Extract the (X, Y) coordinate from the center of the cell holding the provided text.  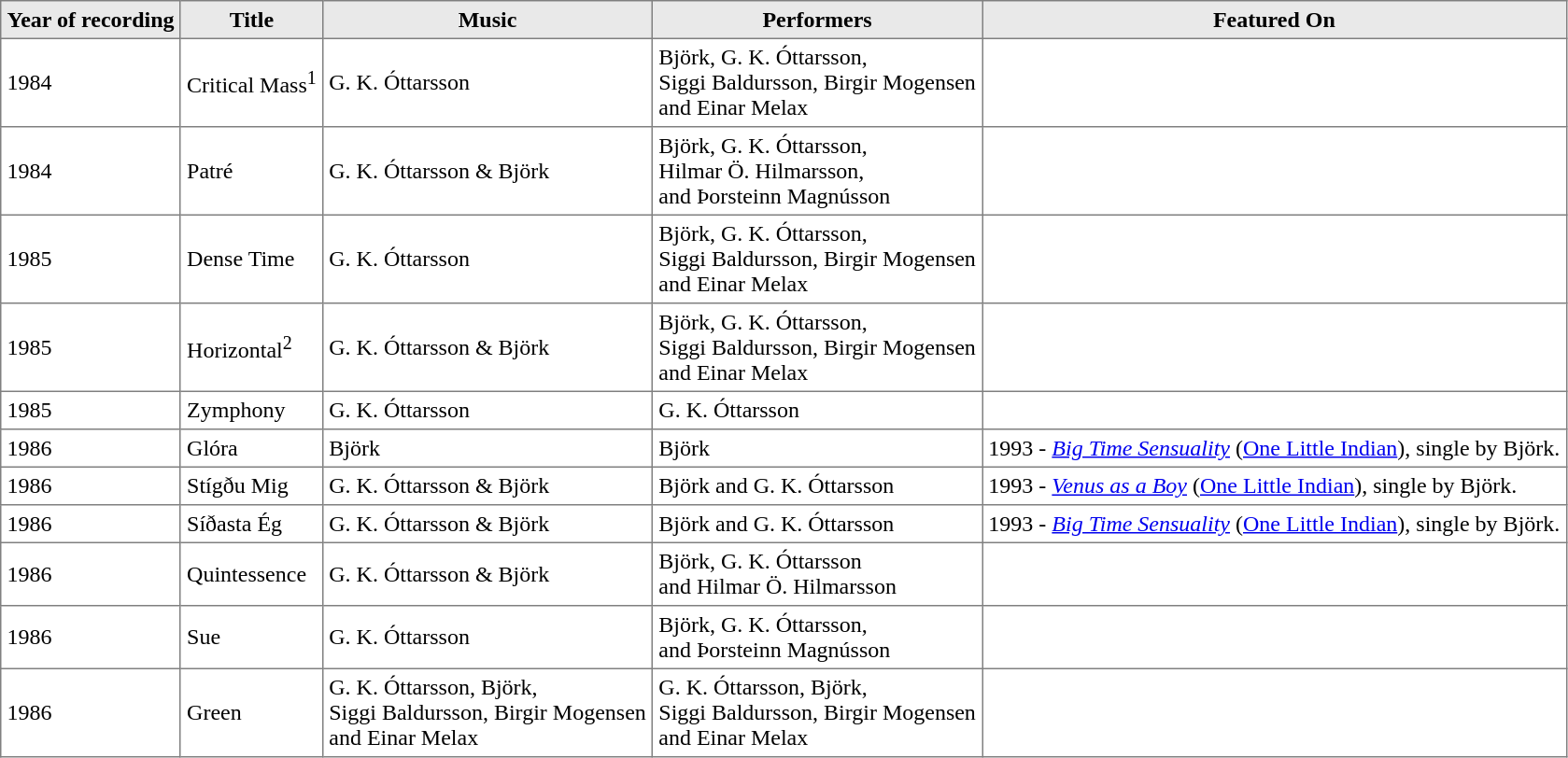
Björk, G. K. Óttarsson,Hilmar Ö. Hilmarsson,and Þorsteinn Magnússon (818, 171)
Title (251, 20)
Patré (251, 171)
Glóra (251, 448)
1993 - Venus as a Boy (One Little Indian), single by Björk. (1274, 485)
Björk, G. K. Óttarsson,and Þorsteinn Magnússon (818, 638)
Critical Mass1 (251, 82)
Björk, G. K. Óttarssonand Hilmar Ö. Hilmarsson (818, 574)
Featured On (1274, 20)
Stígðu Mig (251, 485)
Year of recording (92, 20)
Zymphony (251, 410)
Horizontal2 (251, 347)
Performers (818, 20)
Síðasta Ég (251, 524)
Music (487, 20)
Green (251, 712)
Sue (251, 638)
Quintessence (251, 574)
Dense Time (251, 259)
